Identify which cell holds the provided text, then report its [x, y] central coordinate. 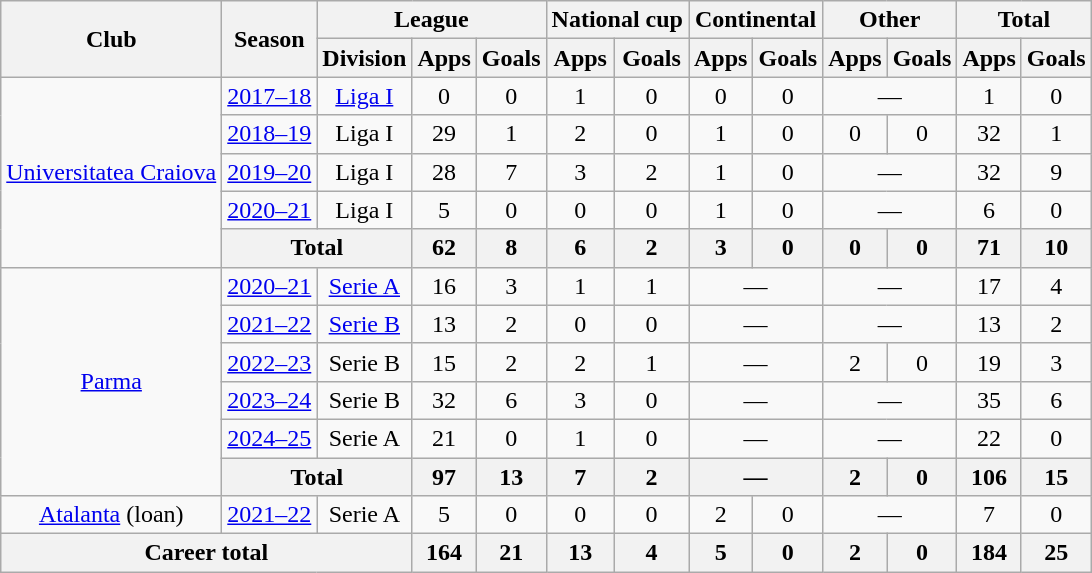
Season [270, 39]
28 [444, 172]
2019–20 [270, 172]
2022–23 [270, 362]
106 [989, 477]
Career total [206, 553]
2018–19 [270, 134]
2023–24 [270, 400]
National cup [617, 20]
62 [444, 248]
8 [511, 248]
35 [989, 400]
Universitatea Craiova [112, 172]
Atalanta (loan) [112, 515]
Division [364, 58]
10 [1056, 248]
Parma [112, 381]
2024–25 [270, 438]
Continental [755, 20]
184 [989, 553]
97 [444, 477]
29 [444, 134]
2017–18 [270, 96]
16 [444, 286]
Club [112, 39]
22 [989, 438]
19 [989, 362]
Other [890, 20]
71 [989, 248]
164 [444, 553]
9 [1056, 172]
25 [1056, 553]
League [432, 20]
17 [989, 286]
